Detect which cell encompasses the target text, then output its (X, Y) center coordinate. 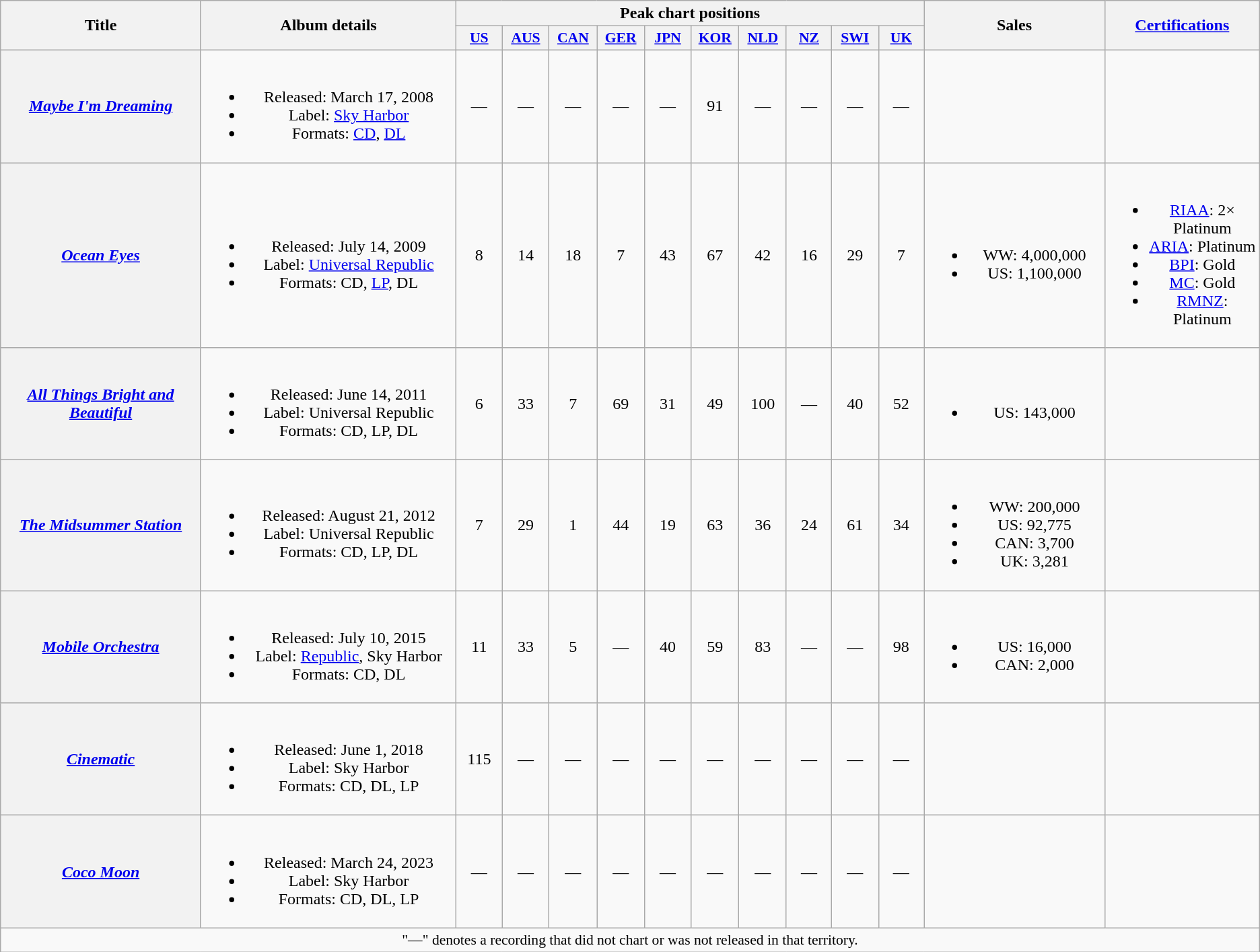
34 (901, 525)
59 (715, 647)
Coco Moon (101, 872)
6 (479, 404)
CAN (573, 38)
Released: July 10, 2015Label: Republic, Sky HarborFormats: CD, DL (328, 647)
115 (479, 759)
100 (763, 404)
91 (715, 106)
"—" denotes a recording that did not chart or was not released in that territory. (630, 940)
US (479, 38)
Released: July 14, 2009Label: Universal RepublicFormats: CD, LP, DL (328, 256)
Album details (328, 26)
14 (526, 256)
36 (763, 525)
Cinematic (101, 759)
Certifications (1182, 26)
UK (901, 38)
44 (621, 525)
1 (573, 525)
Title (101, 26)
RIAA: 2× PlatinumARIA: PlatinumBPI: GoldMC: GoldRMNZ: Platinum (1182, 256)
Peak chart positions (691, 13)
11 (479, 647)
24 (809, 525)
18 (573, 256)
Sales (1015, 26)
Released: March 17, 2008Label: Sky HarborFormats: CD, DL (328, 106)
8 (479, 256)
63 (715, 525)
Released: June 14, 2011Label: Universal RepublicFormats: CD, LP, DL (328, 404)
AUS (526, 38)
NZ (809, 38)
43 (668, 256)
GER (621, 38)
Released: March 24, 2023Label: Sky HarborFormats: CD, DL, LP (328, 872)
Ocean Eyes (101, 256)
67 (715, 256)
JPN (668, 38)
49 (715, 404)
83 (763, 647)
52 (901, 404)
5 (573, 647)
KOR (715, 38)
The Midsummer Station (101, 525)
16 (809, 256)
WW: 200,000US: 92,775CAN: 3,700UK: 3,281 (1015, 525)
Released: June 1, 2018Label: Sky HarborFormats: CD, DL, LP (328, 759)
19 (668, 525)
WW: 4,000,000US: 1,100,000 (1015, 256)
All Things Bright and Beautiful (101, 404)
31 (668, 404)
Maybe I'm Dreaming (101, 106)
98 (901, 647)
US: 143,000 (1015, 404)
Released: August 21, 2012Label: Universal RepublicFormats: CD, LP, DL (328, 525)
Mobile Orchestra (101, 647)
42 (763, 256)
NLD (763, 38)
69 (621, 404)
US: 16,000CAN: 2,000 (1015, 647)
SWI (855, 38)
61 (855, 525)
